Provide the [X, Y] coordinate of the cell's center where the given text is located.  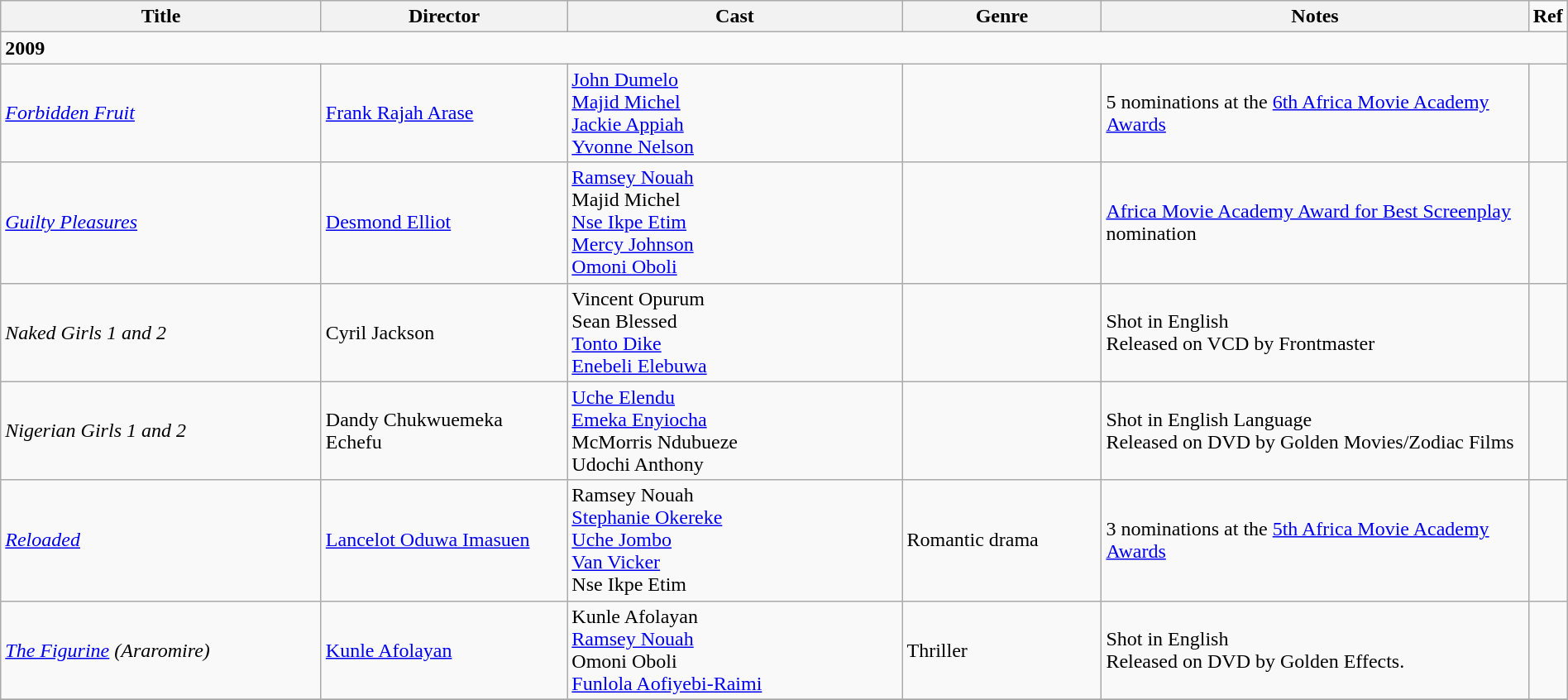
Reloaded [161, 540]
Cyril Jackson [444, 333]
Kunle AfolayanRamsey NouahOmoni OboliFunlola Aofiyebi-Raimi [734, 650]
Naked Girls 1 and 2 [161, 333]
3 nominations at the 5th Africa Movie Academy Awards [1315, 540]
Kunle Afolayan [444, 650]
Forbidden Fruit [161, 113]
Ramsey NouahStephanie OkerekeUche JomboVan VickerNse Ikpe Etim [734, 540]
Africa Movie Academy Award for Best Screenplay nomination [1315, 223]
Shot in EnglishReleased on DVD by Golden Effects. [1315, 650]
John DumeloMajid MichelJackie AppiahYvonne Nelson [734, 113]
Vincent OpurumSean BlessedTonto DikeEnebeli Elebuwa [734, 333]
Shot in EnglishReleased on VCD by Frontmaster [1315, 333]
Director [444, 17]
Shot in English LanguageReleased on DVD by Golden Movies/Zodiac Films [1315, 430]
Cast [734, 17]
Frank Rajah Arase [444, 113]
5 nominations at the 6th Africa Movie Academy Awards [1315, 113]
Desmond Elliot [444, 223]
Notes [1315, 17]
Lancelot Oduwa Imasuen [444, 540]
Genre [1002, 17]
Nigerian Girls 1 and 2 [161, 430]
2009 [784, 48]
Title [161, 17]
Romantic drama [1002, 540]
Thriller [1002, 650]
Uche ElenduEmeka EnyiochaMcMorris NdubuezeUdochi Anthony [734, 430]
Ref [1548, 17]
The Figurine (Araromire) [161, 650]
Dandy Chukwuemeka Echefu [444, 430]
Ramsey NouahMajid MichelNse Ikpe EtimMercy JohnsonOmoni Oboli [734, 223]
Guilty Pleasures [161, 223]
